Provide the [x, y] coordinate of the cell's center where the given text is located.  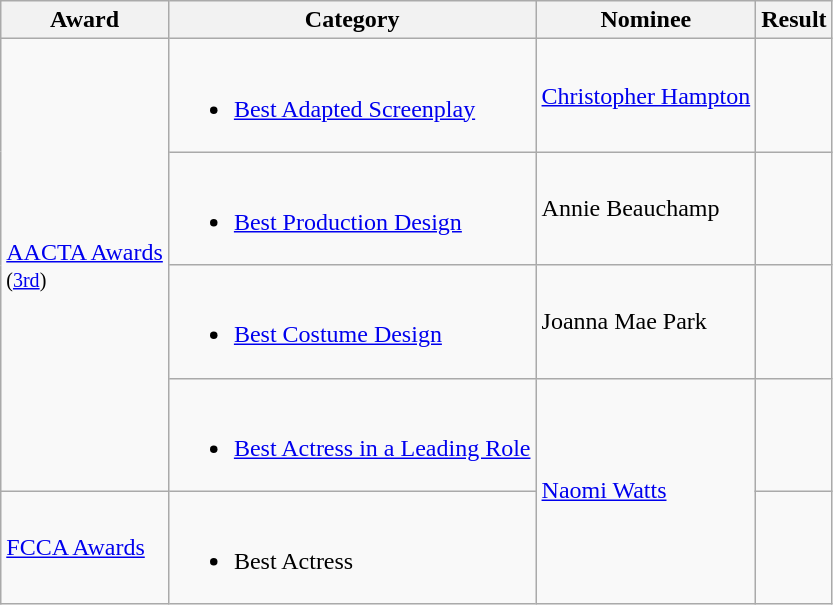
Best Actress in a Leading Role [352, 434]
Annie Beauchamp [646, 208]
Best Actress [352, 548]
Joanna Mae Park [646, 322]
Naomi Watts [646, 491]
FCCA Awards [85, 548]
AACTA Awards(3rd) [85, 265]
Best Production Design [352, 208]
Best Costume Design [352, 322]
Best Adapted Screenplay [352, 96]
Christopher Hampton [646, 96]
Result [794, 20]
Nominee [646, 20]
Award [85, 20]
Category [352, 20]
